From the cell containing the given text, extract its center point as [X, Y] coordinate. 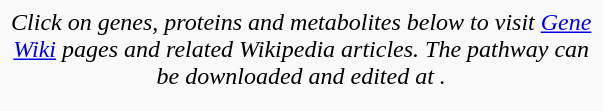
Click on genes, proteins and metabolites below to visit Gene Wiki pages and related Wikipedia articles. The pathway can be downloaded and edited at . [301, 50]
